Identify which cell holds the provided text, then report its (X, Y) central coordinate. 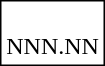
NNN.NN (53, 34)
